Search for the cell housing the specified text and yield its (X, Y) center coordinate. 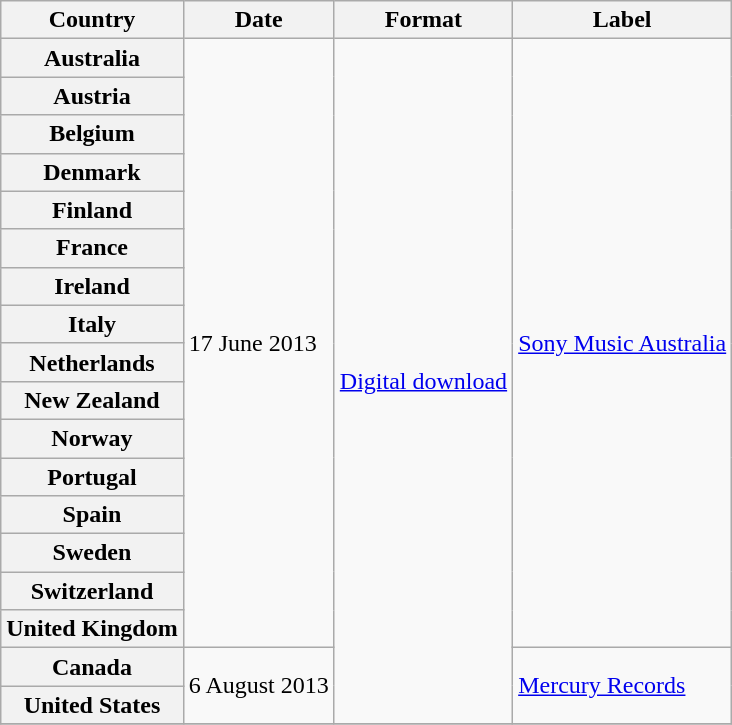
New Zealand (92, 400)
Date (258, 20)
Ireland (92, 286)
United Kingdom (92, 629)
Canada (92, 667)
Denmark (92, 172)
Sweden (92, 553)
Belgium (92, 134)
Italy (92, 324)
Finland (92, 210)
Mercury Records (622, 686)
Digital download (423, 382)
Country (92, 20)
Portugal (92, 477)
Austria (92, 96)
17 June 2013 (258, 344)
Sony Music Australia (622, 344)
Format (423, 20)
Switzerland (92, 591)
Norway (92, 438)
France (92, 248)
Netherlands (92, 362)
Australia (92, 58)
Spain (92, 515)
6 August 2013 (258, 686)
Label (622, 20)
United States (92, 705)
